Output the (X, Y) coordinate of the center of the cell containing the given text.  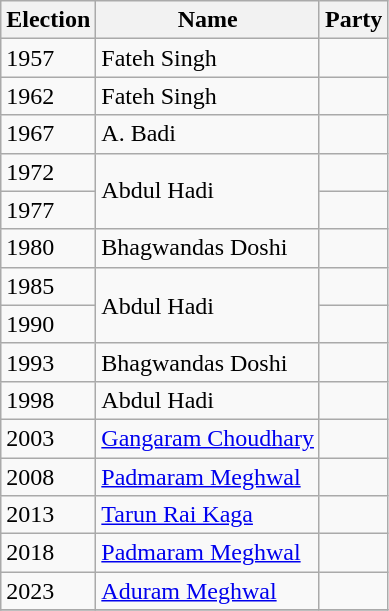
Tarun Rai Kaga (208, 515)
Election (48, 20)
1998 (48, 400)
A. Badi (208, 134)
2018 (48, 553)
2008 (48, 477)
1967 (48, 134)
Gangaram Choudhary (208, 438)
1962 (48, 96)
1957 (48, 58)
1972 (48, 172)
1990 (48, 324)
Party (353, 20)
1993 (48, 362)
2023 (48, 591)
1980 (48, 248)
Name (208, 20)
2003 (48, 438)
2013 (48, 515)
1985 (48, 286)
Aduram Meghwal (208, 591)
1977 (48, 210)
